Extract the (X, Y) coordinate from the center of the cell holding the provided text.  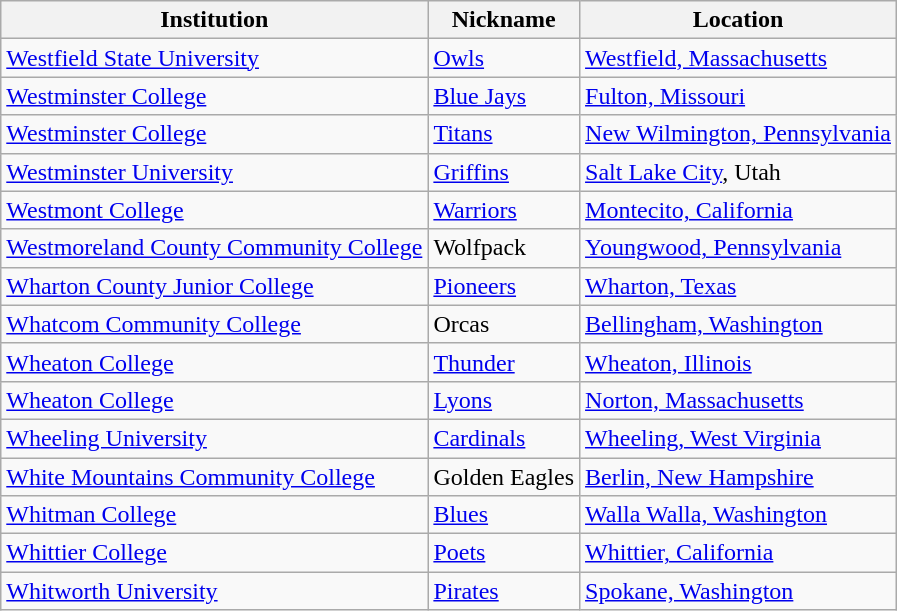
Montecito, California (738, 210)
Whittier College (214, 553)
Whitworth University (214, 591)
Walla Walla, Washington (738, 515)
Poets (504, 553)
Location (738, 20)
Titans (504, 134)
Whittier, California (738, 553)
Whatcom Community College (214, 324)
White Mountains Community College (214, 477)
Westfield, Massachusetts (738, 58)
Institution (214, 20)
Salt Lake City, Utah (738, 172)
Cardinals (504, 438)
Lyons (504, 400)
Blues (504, 515)
Wharton County Junior College (214, 286)
Wheeling, West Virginia (738, 438)
Nickname (504, 20)
Wharton, Texas (738, 286)
Griffins (504, 172)
Westmoreland County Community College (214, 248)
Fulton, Missouri (738, 96)
Wheaton, Illinois (738, 362)
Westminster University (214, 172)
Owls (504, 58)
Wheeling University (214, 438)
Berlin, New Hampshire (738, 477)
New Wilmington, Pennsylvania (738, 134)
Wolfpack (504, 248)
Thunder (504, 362)
Whitman College (214, 515)
Westmont College (214, 210)
Bellingham, Washington (738, 324)
Blue Jays (504, 96)
Spokane, Washington (738, 591)
Norton, Massachusetts (738, 400)
Warriors (504, 210)
Orcas (504, 324)
Pioneers (504, 286)
Pirates (504, 591)
Golden Eagles (504, 477)
Youngwood, Pennsylvania (738, 248)
Westfield State University (214, 58)
